Extract the (X, Y) coordinate from the center of the cell holding the provided text.  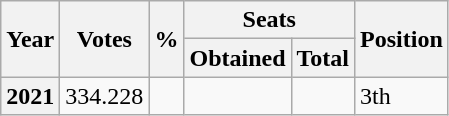
334.228 (104, 96)
2021 (30, 96)
Year (30, 39)
Position (402, 39)
Seats (270, 20)
Total (323, 58)
% (166, 39)
Votes (104, 39)
3th (402, 96)
Obtained (238, 58)
